For the text-containing cell, return its midpoint in [x, y] coordinate format. 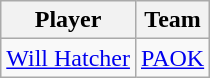
Team [172, 20]
PAOK [172, 58]
Will Hatcher [68, 58]
Player [68, 20]
